Extract the [X, Y] coordinate from the center of the cell holding the provided text.  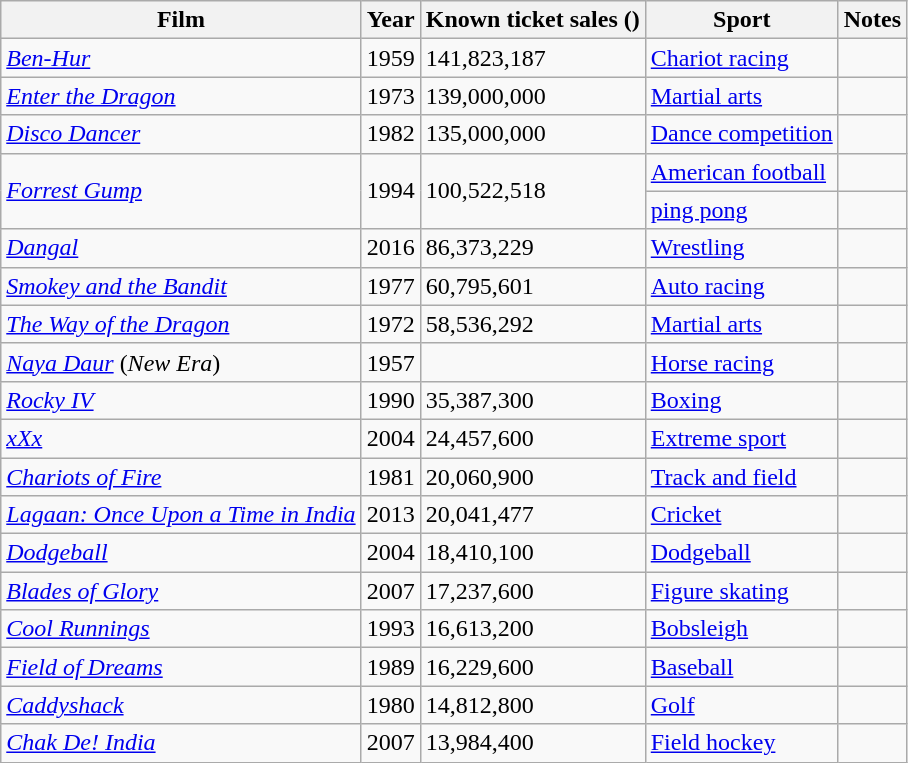
Bobsleigh [742, 629]
Horse racing [742, 362]
Figure skating [742, 591]
17,237,600 [532, 591]
Baseball [742, 667]
Blades of Glory [181, 591]
American football [742, 172]
Rocky IV [181, 400]
16,229,600 [532, 667]
Disco Dancer [181, 134]
14,812,800 [532, 705]
135,000,000 [532, 134]
1977 [390, 286]
Forrest Gump [181, 191]
Smokey and the Bandit [181, 286]
Chariots of Fire [181, 477]
Golf [742, 705]
Year [390, 20]
16,613,200 [532, 629]
The Way of the Dragon [181, 324]
100,522,518 [532, 191]
Sport [742, 20]
1959 [390, 58]
Track and field [742, 477]
Chak De! India [181, 743]
Dance competition [742, 134]
Caddyshack [181, 705]
2013 [390, 515]
Lagaan: Once Upon a Time in India [181, 515]
58,536,292 [532, 324]
Enter the Dragon [181, 96]
1994 [390, 191]
20,041,477 [532, 515]
Known ticket sales () [532, 20]
1982 [390, 134]
Auto racing [742, 286]
1973 [390, 96]
1957 [390, 362]
1980 [390, 705]
1990 [390, 400]
Boxing [742, 400]
35,387,300 [532, 400]
141,823,187 [532, 58]
1993 [390, 629]
24,457,600 [532, 438]
Cricket [742, 515]
86,373,229 [532, 248]
Wrestling [742, 248]
13,984,400 [532, 743]
xXx [181, 438]
Notes [872, 20]
20,060,900 [532, 477]
1972 [390, 324]
ping pong [742, 210]
Extreme sport [742, 438]
Chariot racing [742, 58]
Film [181, 20]
139,000,000 [532, 96]
1989 [390, 667]
Naya Daur (New Era) [181, 362]
Cool Runnings [181, 629]
1981 [390, 477]
Dangal [181, 248]
Field of Dreams [181, 667]
60,795,601 [532, 286]
Field hockey [742, 743]
2016 [390, 248]
Ben-Hur [181, 58]
18,410,100 [532, 553]
